Return the (X, Y) coordinate for the center point of the cell that contains the specified text.  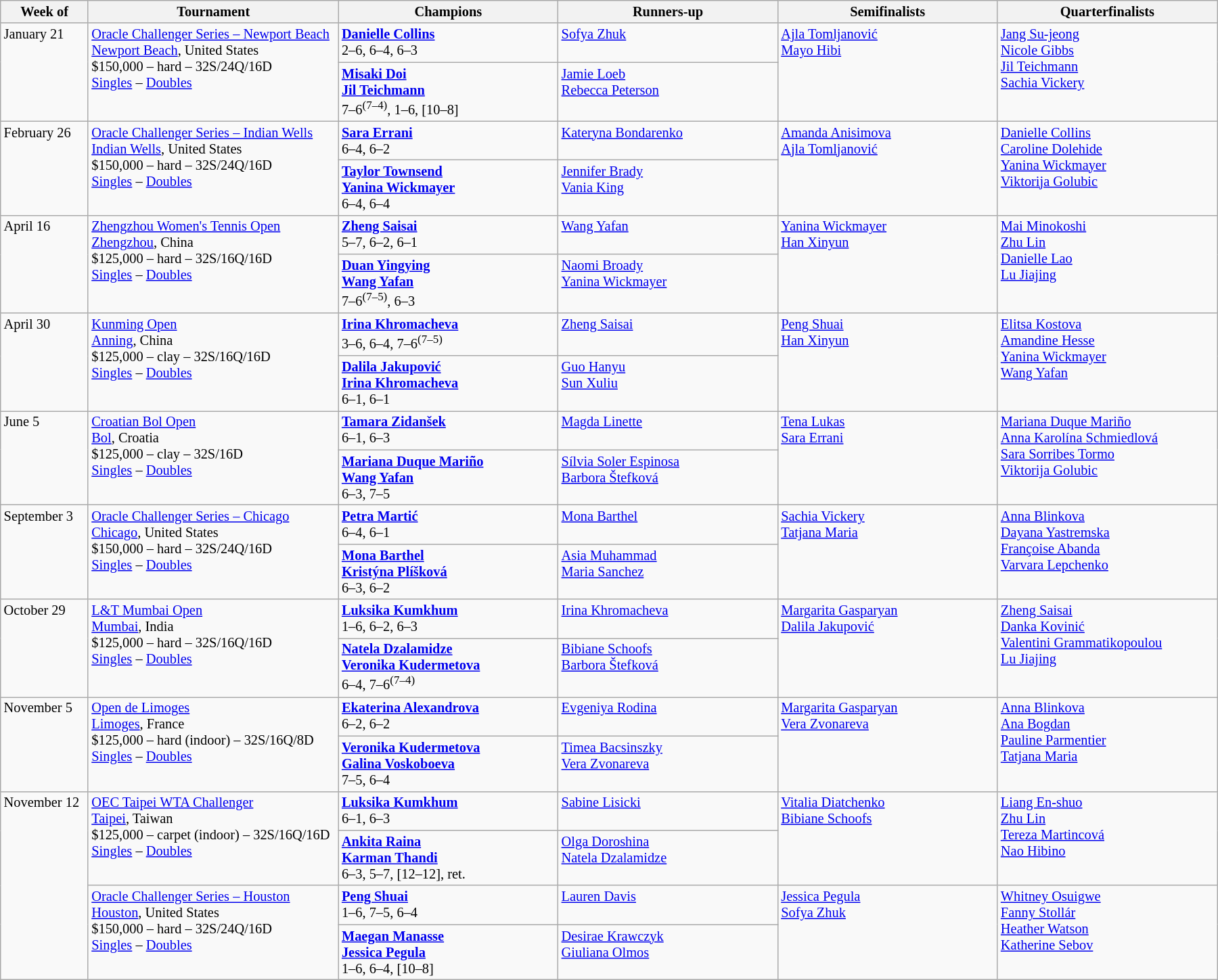
Jamie Loeb Rebecca Peterson (669, 92)
Mona Barthel Kristýna Plíšková 6–3, 6–2 (448, 571)
Ekaterina Alexandrova 6–2, 6–2 (448, 716)
Desirae Krawczyk Giuliana Olmos (669, 952)
Petra Martić 6–4, 6–1 (448, 524)
Vitalia Diatchenko Bibiane Schoofs (888, 839)
Timea Bacsinszky Vera Zvonareva (669, 764)
Semifinalists (888, 11)
Irina Khromacheva 3–6, 6–4, 7–6(7–5) (448, 334)
Dalila Jakupović Irina Khromacheva 6–1, 6–1 (448, 383)
Mariana Duque Mariño Wang Yafan 6–3, 7–5 (448, 477)
Lauren Davis (669, 905)
Taylor Townsend Yanina Wickmayer 6–4, 6–4 (448, 187)
Oracle Challenger Series – Newport Beach Newport Beach, United States $150,000 – hard – 32S/24Q/16D Singles – Doubles (213, 72)
Evgeniya Rodina (669, 716)
Anna Blinkova Dayana Yastremska Françoise Abanda Varvara Lepchenko (1107, 552)
Luksika Kumkhum 1–6, 6–2, 6–3 (448, 619)
February 26 (45, 168)
Asia Muhammad Maria Sanchez (669, 571)
Luksika Kumkhum 6–1, 6–3 (448, 811)
Ankita Raina Karman Thandi 6–3, 5–7, [12–12], ret. (448, 858)
Danielle Collins Caroline Dolehide Yanina Wickmayer Viktorija Golubic (1107, 168)
Amanda Anisimova Ajla Tomljanović (888, 168)
Wang Yafan (669, 235)
OEC Taipei WTA Challenger Taipei, Taiwan $125,000 – carpet (indoor) – 32S/16Q/16D Singles – Doubles (213, 839)
Peng Shuai 1–6, 7–5, 6–4 (448, 905)
Liang En-shuo Zhu Lin Tereza Martincová Nao Hibino (1107, 839)
Zheng Saisai (669, 334)
October 29 (45, 648)
September 3 (45, 552)
Mona Barthel (669, 524)
November 5 (45, 744)
Duan Yingying Wang Yafan 7–6(7–5), 6–3 (448, 284)
Champions (448, 11)
Oracle Challenger Series – Chicago Chicago, United States $150,000 – hard – 32S/24Q/16D Singles – Doubles (213, 552)
Mariana Duque Mariño Anna Karolína Schmiedlová Sara Sorribes Tormo Viktorija Golubic (1107, 457)
April 16 (45, 264)
Maegan Manasse Jessica Pegula 1–6, 6–4, [10–8] (448, 952)
L&T Mumbai Open Mumbai, India $125,000 – hard – 32S/16Q/16D Singles – Doubles (213, 648)
Irina Khromacheva (669, 619)
Croatian Bol Open Bol, Croatia $125,000 – clay – 32S/16D Singles – Doubles (213, 457)
Sachia Vickery Tatjana Maria (888, 552)
Mai Minokoshi Zhu Lin Danielle Lao Lu Jiajing (1107, 264)
Oracle Challenger Series – Indian Wells Indian Wells, United States $150,000 – hard – 32S/24Q/16D Singles – Doubles (213, 168)
Jessica Pegula Sofya Zhuk (888, 932)
Bibiane Schoofs Barbora Štefková (669, 667)
Zheng Saisai 5–7, 6–2, 6–1 (448, 235)
Anna Blinkova Ana Bogdan Pauline Parmentier Tatjana Maria (1107, 744)
Natela Dzalamidze Veronika Kudermetova 6–4, 7–6(7–4) (448, 667)
Naomi Broady Yanina Wickmayer (669, 284)
Misaki Doi Jil Teichmann 7–6(7–4), 1–6, [10–8] (448, 92)
Guo Hanyu Sun Xuliu (669, 383)
Olga Doroshina Natela Dzalamidze (669, 858)
April 30 (45, 363)
January 21 (45, 72)
Sílvia Soler Espinosa Barbora Štefková (669, 477)
Whitney Osuigwe Fanny Stollár Heather Watson Katherine Sebov (1107, 932)
June 5 (45, 457)
Week of (45, 11)
Yanina Wickmayer Han Xinyun (888, 264)
Sabine Lisicki (669, 811)
Peng Shuai Han Xinyun (888, 363)
Tamara Zidanšek 6–1, 6–3 (448, 430)
Sara Errani 6–4, 6–2 (448, 141)
Sofya Zhuk (669, 43)
Kunming Open Anning, China $125,000 – clay – 32S/16Q/16D Singles – Doubles (213, 363)
Danielle Collins 2–6, 6–4, 6–3 (448, 43)
Oracle Challenger Series – Houston Houston, United States $150,000 – hard – 32S/24Q/16D Singles – Doubles (213, 932)
Margarita Gasparyan Dalila Jakupović (888, 648)
Margarita Gasparyan Vera Zvonareva (888, 744)
Magda Linette (669, 430)
Jang Su-jeong Nicole Gibbs Jil Teichmann Sachia Vickery (1107, 72)
Elitsa Kostova Amandine Hesse Yanina Wickmayer Wang Yafan (1107, 363)
Zheng Saisai Danka Kovinić Valentini Grammatikopoulou Lu Jiajing (1107, 648)
Tena Lukas Sara Errani (888, 457)
Open de Limoges Limoges, France $125,000 – hard (indoor) – 32S/16Q/8D Singles – Doubles (213, 744)
Tournament (213, 11)
Veronika Kudermetova Galina Voskoboeva 7–5, 6–4 (448, 764)
Kateryna Bondarenko (669, 141)
Jennifer Brady Vania King (669, 187)
Zhengzhou Women's Tennis Open Zhengzhou, China $125,000 – hard – 32S/16Q/16D Singles – Doubles (213, 264)
Runners-up (669, 11)
November 12 (45, 886)
Ajla Tomljanović Mayo Hibi (888, 72)
Quarterfinalists (1107, 11)
